Capture the cell that displays the provided text and extract its [x, y] central coordinate. 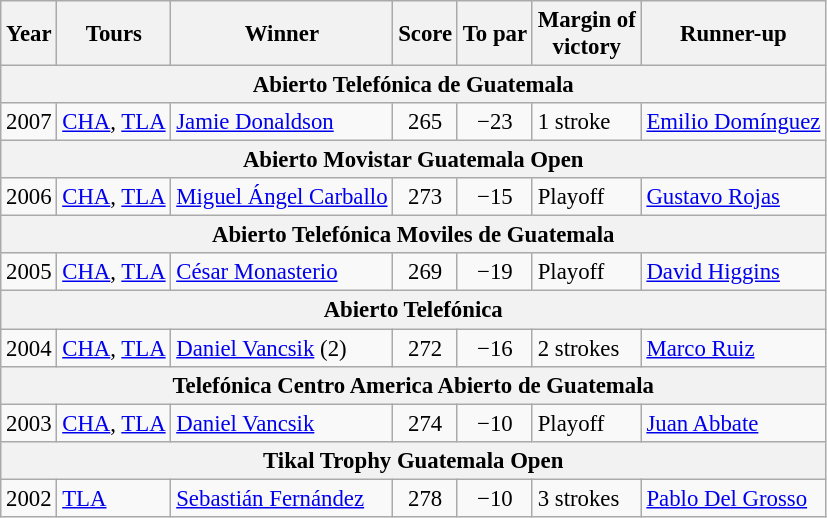
Abierto Telefónica [414, 310]
2005 [29, 273]
TLA [114, 498]
Sebastián Fernández [282, 498]
2 strokes [586, 348]
2004 [29, 348]
To par [494, 34]
1 stroke [586, 122]
−16 [494, 348]
Abierto Movistar Guatemala Open [414, 160]
272 [426, 348]
278 [426, 498]
269 [426, 273]
Jamie Donaldson [282, 122]
Margin ofvictory [586, 34]
Miguel Ángel Carballo [282, 197]
Tours [114, 34]
Abierto Telefónica de Guatemala [414, 85]
Daniel Vancsik [282, 423]
Pablo Del Grosso [734, 498]
−15 [494, 197]
Juan Abbate [734, 423]
César Monasterio [282, 273]
Emilio Domínguez [734, 122]
Runner-up [734, 34]
Telefónica Centro America Abierto de Guatemala [414, 385]
2002 [29, 498]
David Higgins [734, 273]
273 [426, 197]
274 [426, 423]
−19 [494, 273]
3 strokes [586, 498]
265 [426, 122]
Year [29, 34]
2007 [29, 122]
Tikal Trophy Guatemala Open [414, 460]
−23 [494, 122]
Score [426, 34]
Gustavo Rojas [734, 197]
2006 [29, 197]
Winner [282, 34]
Abierto Telefónica Moviles de Guatemala [414, 235]
Marco Ruiz [734, 348]
2003 [29, 423]
Daniel Vancsik (2) [282, 348]
